Find where the given text appears and provide that cell's center as [X, Y] coordinate. 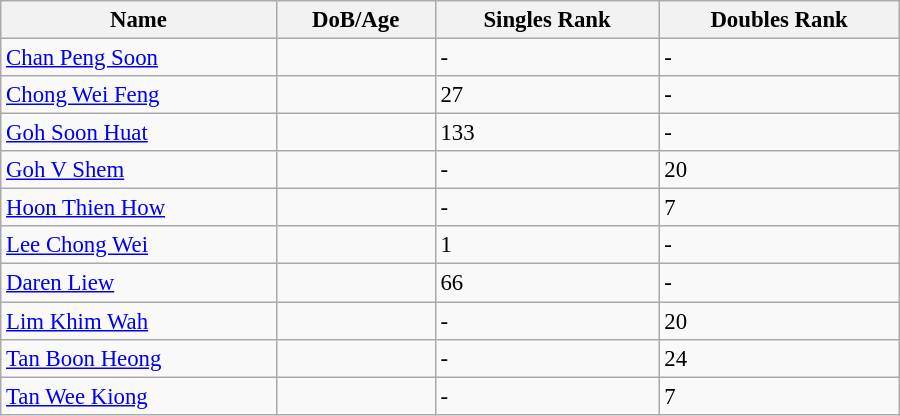
Goh V Shem [138, 170]
Doubles Rank [779, 20]
Chan Peng Soon [138, 58]
Goh Soon Huat [138, 133]
27 [547, 95]
Singles Rank [547, 20]
Lee Chong Wei [138, 245]
Tan Boon Heong [138, 358]
24 [779, 358]
Daren Liew [138, 283]
DoB/Age [356, 20]
Chong Wei Feng [138, 95]
Name [138, 20]
Tan Wee Kiong [138, 396]
66 [547, 283]
Lim Khim Wah [138, 321]
1 [547, 245]
133 [547, 133]
Hoon Thien How [138, 208]
